For the text-containing cell, return its midpoint in (x, y) coordinate format. 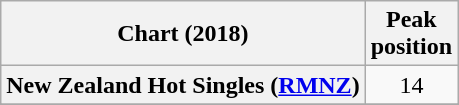
Peakposition (411, 34)
14 (411, 85)
Chart (2018) (183, 34)
New Zealand Hot Singles (RMNZ) (183, 85)
